Identify which cell holds the provided text, then report its (x, y) central coordinate. 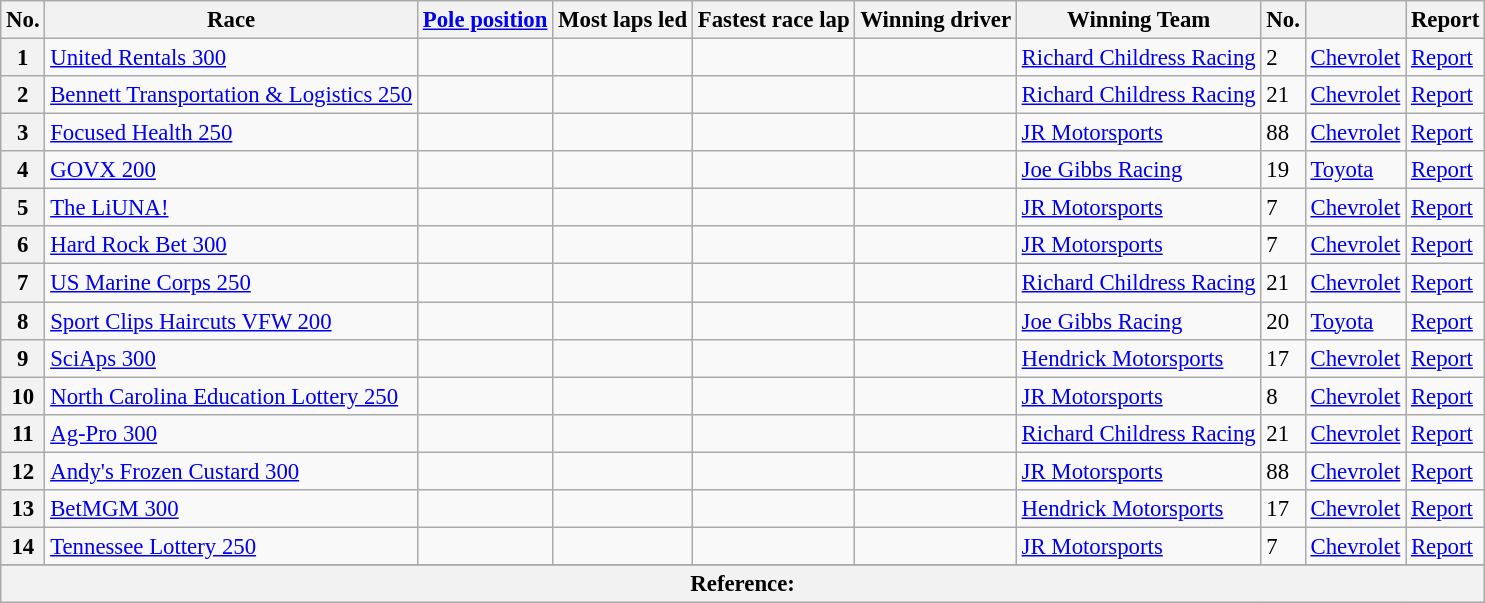
20 (1283, 321)
GOVX 200 (232, 170)
Pole position (484, 20)
3 (23, 133)
1 (23, 58)
5 (23, 208)
4 (23, 170)
United Rentals 300 (232, 58)
Ag-Pro 300 (232, 433)
BetMGM 300 (232, 509)
The LiUNA! (232, 208)
12 (23, 471)
US Marine Corps 250 (232, 283)
11 (23, 433)
Winning Team (1138, 20)
Tennessee Lottery 250 (232, 546)
Race (232, 20)
Most laps led (623, 20)
Andy's Frozen Custard 300 (232, 471)
Hard Rock Bet 300 (232, 245)
North Carolina Education Lottery 250 (232, 396)
10 (23, 396)
Focused Health 250 (232, 133)
19 (1283, 170)
Winning driver (936, 20)
Sport Clips Haircuts VFW 200 (232, 321)
6 (23, 245)
9 (23, 358)
Bennett Transportation & Logistics 250 (232, 95)
14 (23, 546)
13 (23, 509)
Fastest race lap (773, 20)
Reference: (743, 584)
SciAps 300 (232, 358)
